Provide the [X, Y] coordinate of the cell's center where the given text is located.  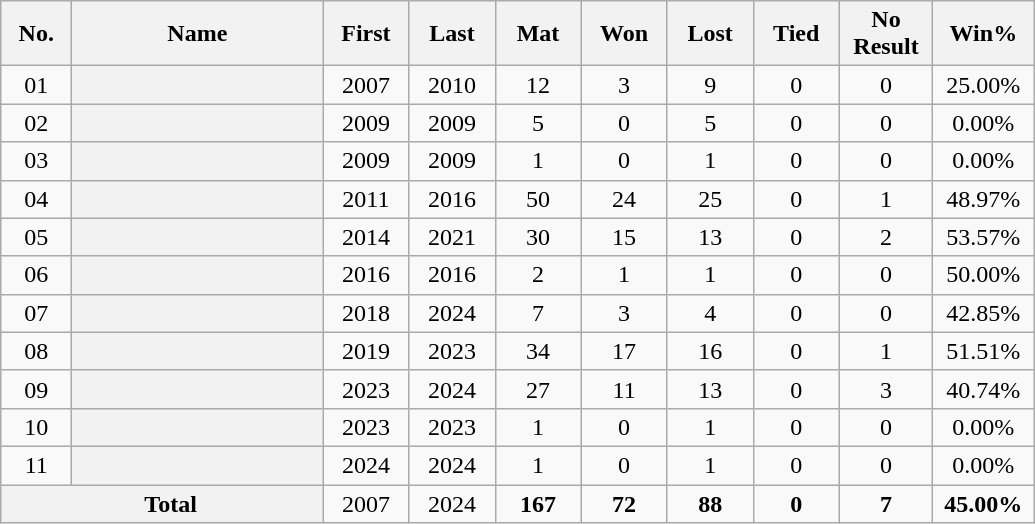
First [366, 34]
50 [538, 199]
88 [710, 503]
40.74% [984, 389]
42.85% [984, 313]
25 [710, 199]
Win% [984, 34]
09 [36, 389]
Total [162, 503]
Tied [796, 34]
08 [36, 351]
05 [36, 237]
03 [36, 161]
2021 [452, 237]
27 [538, 389]
2011 [366, 199]
72 [624, 503]
2010 [452, 85]
16 [710, 351]
01 [36, 85]
24 [624, 199]
07 [36, 313]
10 [36, 427]
Name [198, 34]
45.00% [984, 503]
Won [624, 34]
Lost [710, 34]
Last [452, 34]
02 [36, 123]
17 [624, 351]
12 [538, 85]
51.51% [984, 351]
Mat [538, 34]
06 [36, 275]
04 [36, 199]
167 [538, 503]
2018 [366, 313]
34 [538, 351]
No. [36, 34]
No Result [886, 34]
2014 [366, 237]
4 [710, 313]
30 [538, 237]
25.00% [984, 85]
15 [624, 237]
53.57% [984, 237]
2019 [366, 351]
9 [710, 85]
48.97% [984, 199]
50.00% [984, 275]
